Output the [x, y] coordinate of the center of the cell containing the given text.  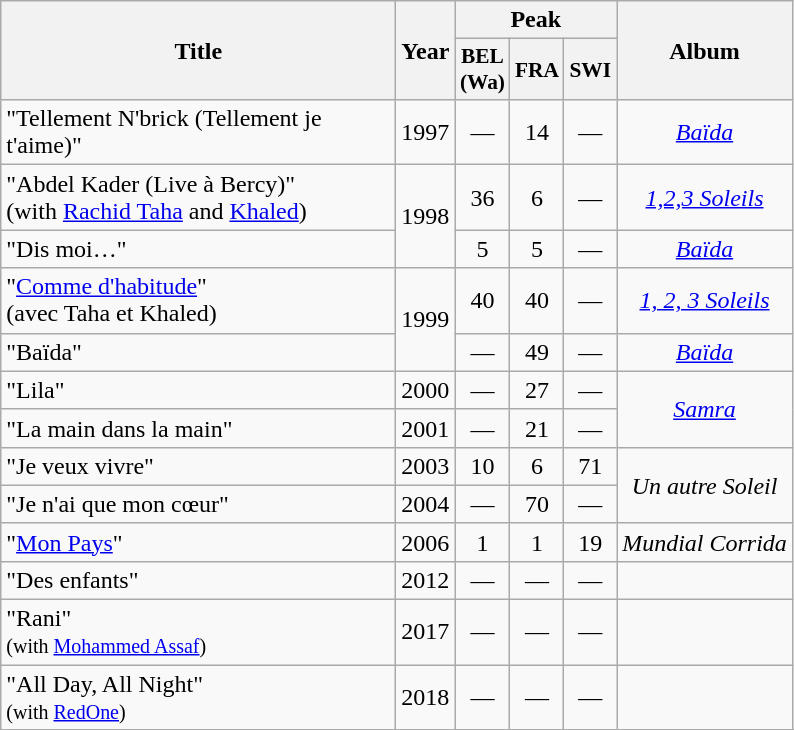
27 [537, 390]
Album [705, 50]
2003 [426, 466]
Mundial Corrida [705, 542]
"Des enfants" [198, 580]
21 [537, 428]
"Mon Pays" [198, 542]
"Comme d'habitude"(avec Taha et Khaled) [198, 300]
Title [198, 50]
"All Day, All Night" (with RedOne) [198, 698]
"La main dans la main" [198, 428]
2012 [426, 580]
BEL(Wa) [482, 70]
2000 [426, 390]
2018 [426, 698]
Samra [705, 409]
36 [482, 198]
1999 [426, 320]
SWI [590, 70]
1997 [426, 132]
1, 2, 3 Soleils [705, 300]
"Abdel Kader (Live à Bercy)"(with Rachid Taha and Khaled) [198, 198]
"Je veux vivre" [198, 466]
FRA [537, 70]
2006 [426, 542]
71 [590, 466]
1,2,3 Soleils [705, 198]
Year [426, 50]
2004 [426, 504]
2001 [426, 428]
"Tellement N'brick (Tellement je t'aime)" [198, 132]
Un autre Soleil [705, 485]
"Dis moi…" [198, 249]
"Je n'ai que mon cœur" [198, 504]
1998 [426, 216]
49 [537, 352]
Peak [536, 20]
10 [482, 466]
14 [537, 132]
2017 [426, 632]
"Lila" [198, 390]
"Rani" (with Mohammed Assaf) [198, 632]
"Baïda" [198, 352]
19 [590, 542]
70 [537, 504]
